Detect which cell encompasses the target text, then output its [X, Y] center coordinate. 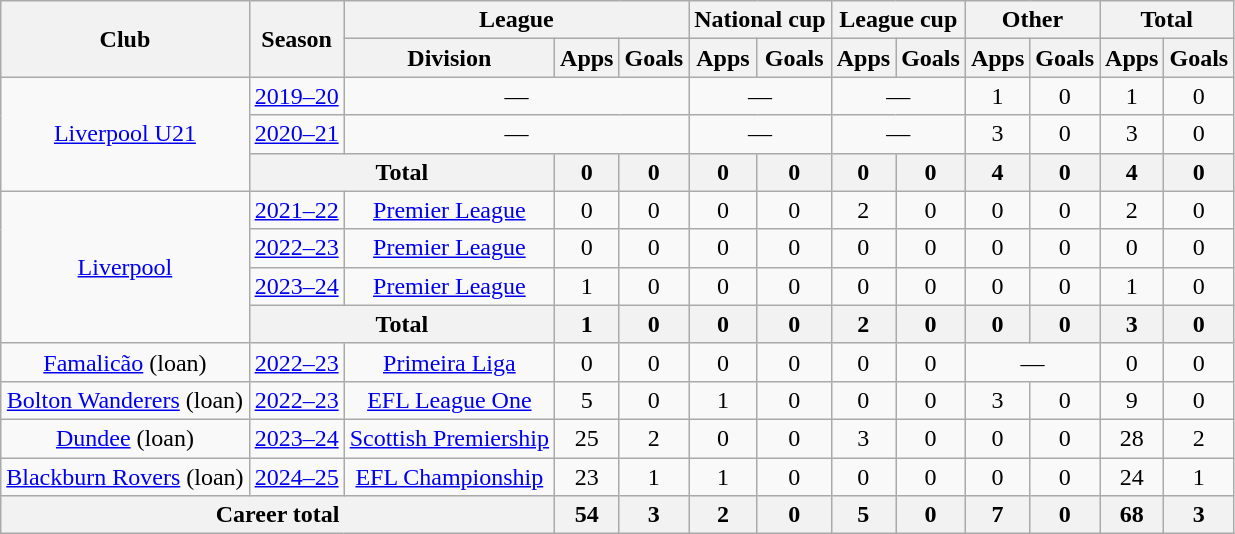
Famalicão (loan) [125, 362]
54 [587, 515]
24 [1132, 477]
EFL League One [449, 400]
Scottish Premiership [449, 438]
9 [1132, 400]
23 [587, 477]
68 [1132, 515]
2019–20 [296, 96]
Season [296, 39]
25 [587, 438]
Division [449, 58]
Blackburn Rovers (loan) [125, 477]
Liverpool U21 [125, 134]
7 [997, 515]
Liverpool [125, 267]
League cup [898, 20]
League [516, 20]
2024–25 [296, 477]
2021–22 [296, 210]
Bolton Wanderers (loan) [125, 400]
Other [1032, 20]
National cup [760, 20]
EFL Championship [449, 477]
Career total [278, 515]
2020–21 [296, 134]
28 [1132, 438]
Primeira Liga [449, 362]
Club [125, 39]
Dundee (loan) [125, 438]
